Identify which cell holds the provided text, then report its (X, Y) central coordinate. 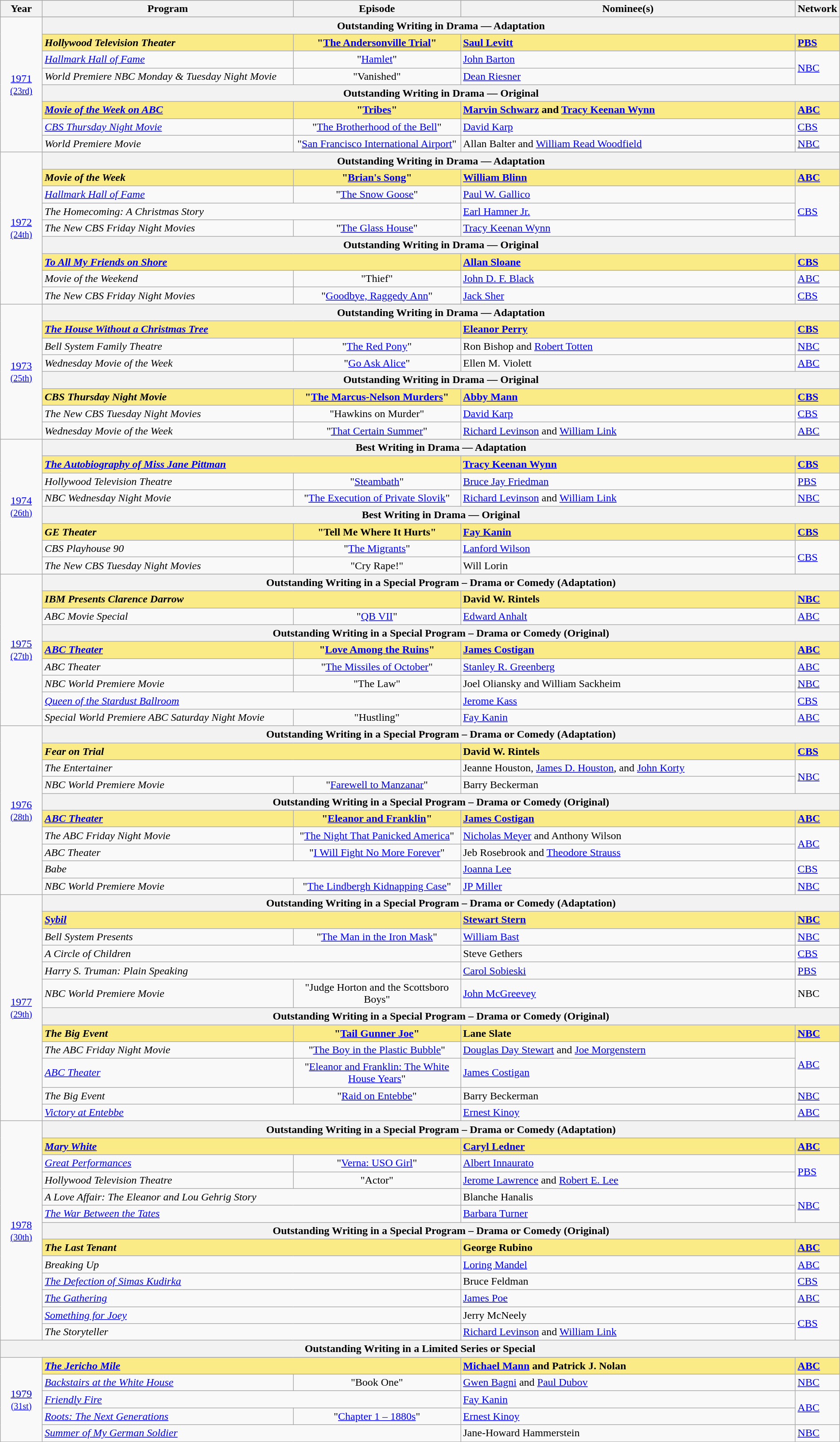
"Farewell to Manzanar" (377, 785)
1973(25th) (21, 371)
"The Missiles of October" (377, 667)
Joanna Lee (628, 869)
Allan Balter and William Read Woodfield (628, 144)
"Eleanor and Franklin: The White House Years" (377, 1073)
"Love Among the Ruins" (377, 650)
Jeb Rosebrook and Theodore Strauss (628, 852)
1978(30th) (21, 1231)
Jeanne Houston, James D. Houston, and John Korty (628, 768)
Loring Mandel (628, 1264)
"Tail Gunner Joe" (377, 1033)
"The Execution of Private Slovik" (377, 498)
Bruce Feldman (628, 1281)
"The Man in the Iron Mask" (377, 937)
The Gathering (251, 1298)
1975(27th) (21, 650)
"The Glass House" (377, 228)
Will Lorin (628, 566)
"Actor" (377, 1180)
"The Law" (377, 684)
1977(29th) (21, 1008)
"Chapter 1 – 1880s" (377, 1416)
"Raid on Entebbe" (377, 1096)
"The Marcus-Nelson Murders" (377, 397)
Nicholas Meyer and Anthony Wilson (628, 836)
"The Boy in the Plastic Bubble" (377, 1050)
Marvin Schwarz and Tracy Keenan Wynn (628, 110)
Jerry McNeely (628, 1315)
"QB VII" (377, 616)
Fear on Trial (251, 751)
Lane Slate (628, 1033)
"The Andersonville Trial" (377, 43)
Bruce Jay Friedman (628, 481)
Episode (377, 9)
"Tell Me Where It Hurts" (377, 532)
"Judge Horton and the Scottsboro Boys" (377, 993)
Best Writing in Drama — Original (441, 515)
Friendly Fire (251, 1399)
Breaking Up (251, 1264)
Outstanding Writing in a Limited Series or Special (420, 1349)
"Tribes" (377, 110)
World Premiere NBC Monday & Tuesday Night Movie (167, 76)
Program (167, 9)
Babe (251, 869)
Network (817, 9)
Summer of My German Soldier (251, 1433)
Stanley R. Greenberg (628, 667)
Stewart Stern (628, 920)
Bell System Family Theatre (167, 346)
Blanche Hanalis (628, 1197)
The Jericho Mile (251, 1366)
Abby Mann (628, 397)
Roots: The Next Generations (167, 1416)
"Hamlet" (377, 59)
Something for Joey (251, 1315)
"Goodbye, Raggedy Ann" (377, 296)
Joel Oliansky and William Sackheim (628, 684)
"Go Ask Alice" (377, 363)
Barbara Turner (628, 1214)
A Love Affair: The Eleanor and Lou Gehrig Story (251, 1197)
Queen of the Stardust Ballroom (251, 700)
Movie of the Week (167, 177)
1976(28th) (21, 810)
Caryl Ledner (628, 1146)
CBS Playhouse 90 (167, 549)
Great Performances (167, 1163)
John McGreevey (628, 993)
The Defection of Simas Kudirka (251, 1281)
"The Snow Goose" (377, 194)
Victory at Entebbe (251, 1113)
Michael Mann and Patrick J. Nolan (628, 1366)
Year (21, 9)
Edward Anhalt (628, 616)
Gwen Bagni and Paul Dubov (628, 1383)
Jane-Howard Hammerstein (628, 1433)
"The Lindbergh Kidnapping Case" (377, 886)
Earl Hamner Jr. (628, 211)
Ron Bishop and Robert Totten (628, 346)
"Eleanor and Franklin" (377, 819)
JP Miller (628, 886)
Sybil (251, 920)
Jerome Lawrence and Robert E. Lee (628, 1180)
"Thief" (377, 279)
"Vanished" (377, 76)
"The Night That Panicked America" (377, 836)
1974(26th) (21, 506)
"Brian's Song" (377, 177)
James Poe (628, 1298)
The Last Tenant (251, 1247)
Jerome Kass (628, 700)
Nominee(s) (628, 9)
William Blinn (628, 177)
The Storyteller (251, 1332)
"The Red Pony" (377, 346)
Best Writing in Drama — Adaptation (441, 447)
World Premiere Movie (167, 144)
Paul W. Gallico (628, 194)
GE Theater (167, 532)
"San Francisco International Airport" (377, 144)
Bell System Presents (167, 937)
Eleanor Perry (628, 329)
Mary White (251, 1146)
IBM Presents Clarence Darrow (251, 599)
Saul Levitt (628, 43)
Carol Sobieski (628, 970)
Movie of the Week on ABC (167, 110)
"Steambath" (377, 481)
"Verna: USO Girl" (377, 1163)
Backstairs at the White House (167, 1383)
"That Certain Summer" (377, 430)
John D. F. Black (628, 279)
The Autobiography of Miss Jane Pittman (251, 464)
"Hawkins on Murder" (377, 414)
Ellen M. Violett (628, 363)
"I Will Fight No More Forever" (377, 852)
Dean Riesner (628, 76)
Hollywood Television Theater (167, 43)
A Circle of Children (251, 954)
1971(23rd) (21, 85)
1979(31st) (21, 1399)
"Hustling" (377, 717)
Lanford Wilson (628, 549)
"Cry Rape!" (377, 566)
The War Between the Tates (251, 1214)
"The Brotherhood of the Bell" (377, 127)
Allan Sloane (628, 262)
The Entertainer (251, 768)
Special World Premiere ABC Saturday Night Movie (167, 717)
Douglas Day Stewart and Joe Morgenstern (628, 1050)
Harry S. Truman: Plain Speaking (251, 970)
The Homecoming: A Christmas Story (251, 211)
ABC Movie Special (167, 616)
Movie of the Weekend (167, 279)
George Rubino (628, 1247)
1972(24th) (21, 228)
John Barton (628, 59)
To All My Friends on Shore (251, 262)
Steve Gethers (628, 954)
Albert Innaurato (628, 1163)
NBC Wednesday Night Movie (167, 498)
Jack Sher (628, 296)
"Book One" (377, 1383)
William Bast (628, 937)
"The Migrants" (377, 549)
The House Without a Christmas Tree (251, 329)
